Capture the cell that displays the provided text and extract its (x, y) central coordinate. 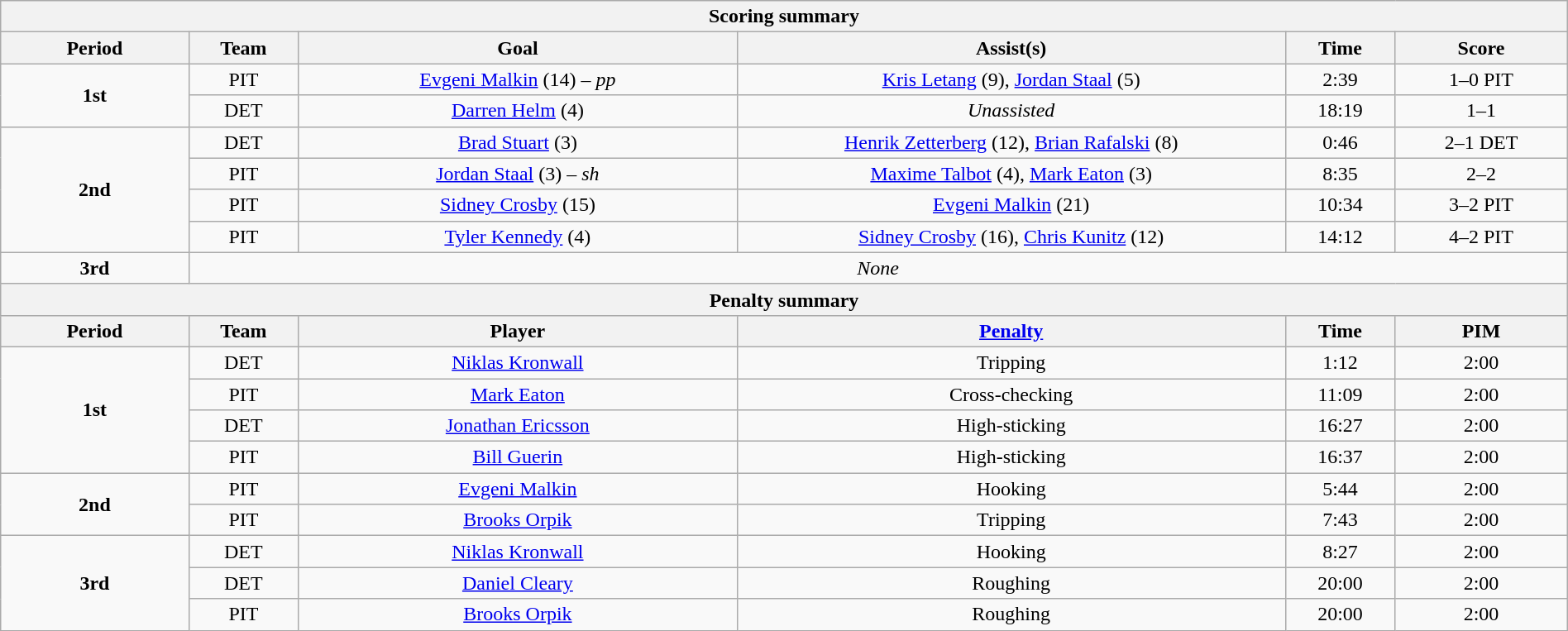
Jordan Staal (3) – sh (518, 174)
11:09 (1340, 394)
Darren Helm (4) (518, 111)
Scoring summary (784, 17)
Score (1481, 48)
Penalty summary (784, 299)
18:19 (1340, 111)
Mark Eaton (518, 394)
Goal (518, 48)
2–1 DET (1481, 142)
2–2 (1481, 174)
Brad Stuart (3) (518, 142)
Sidney Crosby (16), Chris Kunitz (12) (1011, 237)
Cross-checking (1011, 394)
Unassisted (1011, 111)
1:12 (1340, 362)
Penalty (1011, 331)
None (878, 268)
16:37 (1340, 457)
Daniel Cleary (518, 583)
Maxime Talbot (4), Mark Eaton (3) (1011, 174)
Evgeni Malkin (21) (1011, 205)
14:12 (1340, 237)
Bill Guerin (518, 457)
2:39 (1340, 79)
3–2 PIT (1481, 205)
8:27 (1340, 552)
8:35 (1340, 174)
Evgeni Malkin (14) – pp (518, 79)
1–1 (1481, 111)
Tyler Kennedy (4) (518, 237)
4–2 PIT (1481, 237)
7:43 (1340, 520)
Assist(s) (1011, 48)
10:34 (1340, 205)
Jonathan Ericsson (518, 426)
5:44 (1340, 489)
Player (518, 331)
16:27 (1340, 426)
PIM (1481, 331)
0:46 (1340, 142)
Kris Letang (9), Jordan Staal (5) (1011, 79)
Henrik Zetterberg (12), Brian Rafalski (8) (1011, 142)
Sidney Crosby (15) (518, 205)
1–0 PIT (1481, 79)
Evgeni Malkin (518, 489)
